From the cell containing the given text, extract its center point as [x, y] coordinate. 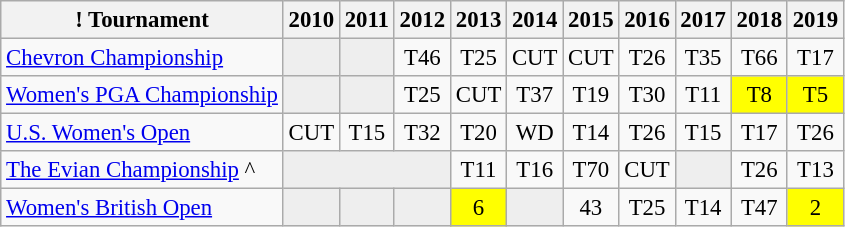
WD [535, 133]
T35 [703, 58]
T16 [535, 170]
2018 [759, 20]
T30 [647, 95]
6 [478, 208]
2 [815, 208]
T20 [478, 133]
Women's PGA Championship [142, 95]
2016 [647, 20]
T5 [815, 95]
Chevron Championship [142, 58]
! Tournament [142, 20]
T46 [422, 58]
Women's British Open [142, 208]
2011 [366, 20]
2017 [703, 20]
2015 [591, 20]
2019 [815, 20]
T47 [759, 208]
T37 [535, 95]
U.S. Women's Open [142, 133]
T70 [591, 170]
2012 [422, 20]
2014 [535, 20]
43 [591, 208]
2010 [311, 20]
The Evian Championship ^ [142, 170]
T13 [815, 170]
T32 [422, 133]
T8 [759, 95]
2013 [478, 20]
T66 [759, 58]
T19 [591, 95]
